Search for the cell housing the specified text and yield its [X, Y] center coordinate. 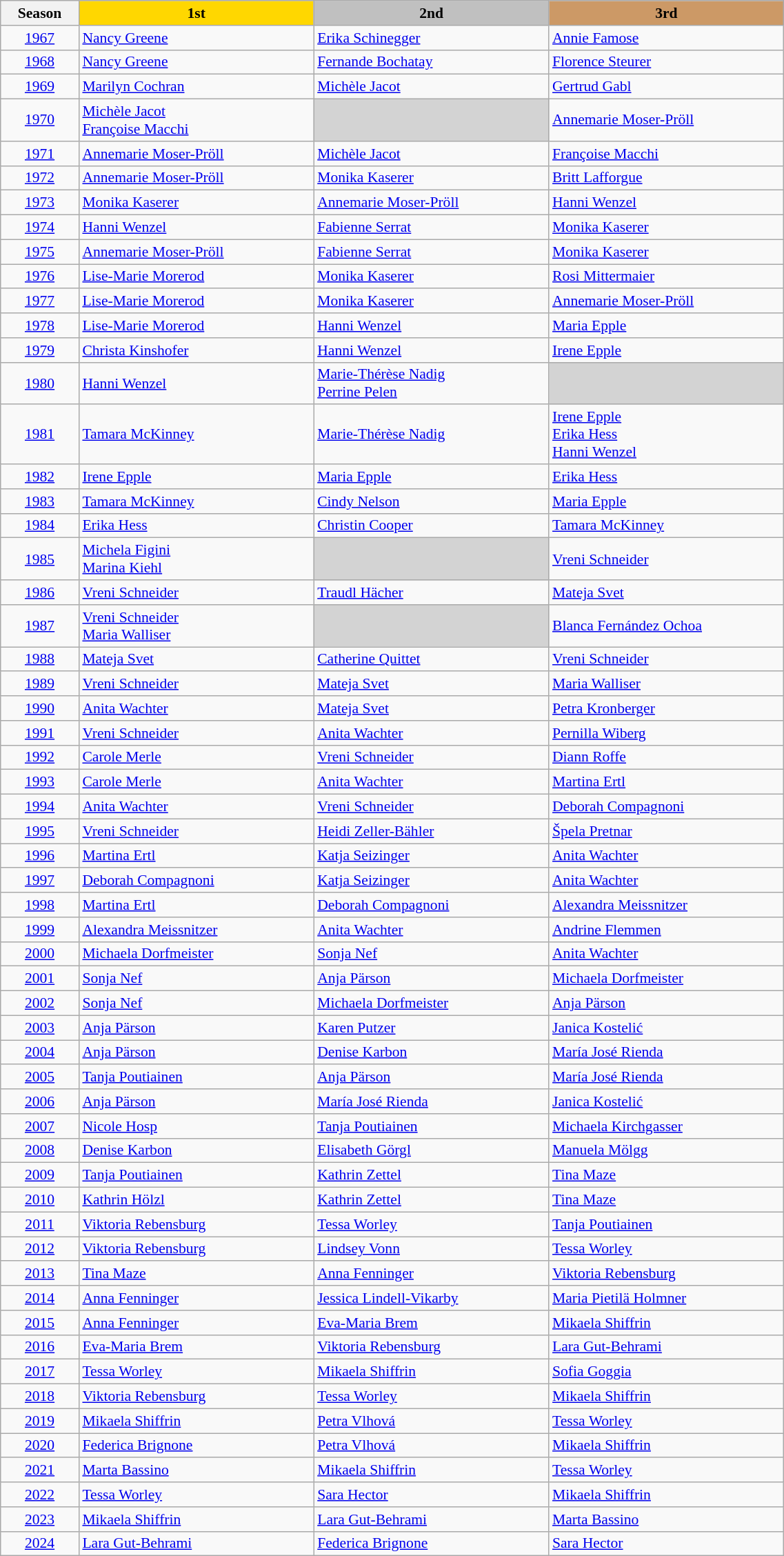
Françoise Macchi [666, 154]
1978 [40, 326]
Petra Kronberger [666, 708]
Michela Figini Marina Kiehl [196, 559]
Michaela Kirchgasser [666, 1126]
1969 [40, 87]
Andrine Flemmen [666, 930]
Elisabeth Görgl [432, 1150]
2012 [40, 1249]
Christin Cooper [432, 526]
2003 [40, 1028]
Maria Pietilä Holmner [666, 1298]
1973 [40, 203]
Karen Putzer [432, 1028]
2019 [40, 1421]
Annie Famose [666, 38]
2005 [40, 1077]
2006 [40, 1101]
1976 [40, 277]
2014 [40, 1298]
Catherine Quittet [432, 659]
2018 [40, 1397]
2001 [40, 979]
1999 [40, 930]
Jessica Lindell-Vikarby [432, 1298]
1995 [40, 831]
1989 [40, 684]
1988 [40, 659]
2008 [40, 1150]
1967 [40, 38]
2021 [40, 1470]
2000 [40, 954]
1979 [40, 350]
2022 [40, 1495]
2002 [40, 1004]
Heidi Zeller-Bähler [432, 831]
2007 [40, 1126]
2009 [40, 1175]
2024 [40, 1544]
Vreni Schneider Maria Walliser [196, 626]
Cindy Nelson [432, 501]
Florence Steurer [666, 62]
Maria Walliser [666, 684]
Irene Epple Erika Hess Hanni Wenzel [666, 435]
Marilyn Cochran [196, 87]
Rosi Mittermaier [666, 277]
Špela Pretnar [666, 831]
1972 [40, 178]
2017 [40, 1372]
Britt Lafforgue [666, 178]
Marie-Thérèse Nadig Perrine Pelen [432, 383]
1992 [40, 757]
1997 [40, 881]
Season [40, 13]
2004 [40, 1053]
1987 [40, 626]
2016 [40, 1347]
1985 [40, 559]
3rd [666, 13]
2nd [432, 13]
Michèle Jacot Françoise Macchi [196, 120]
1993 [40, 782]
1998 [40, 905]
1984 [40, 526]
1st [196, 13]
Christa Kinshofer [196, 350]
2015 [40, 1323]
1996 [40, 856]
1990 [40, 708]
Manuela Mölgg [666, 1150]
2023 [40, 1519]
1986 [40, 592]
1983 [40, 501]
1971 [40, 154]
Lindsey Vonn [432, 1249]
2020 [40, 1446]
Fernande Bochatay [432, 62]
1974 [40, 228]
Blanca Fernández Ochoa [666, 626]
1991 [40, 733]
Nicole Hosp [196, 1126]
1970 [40, 120]
Traudl Hächer [432, 592]
1982 [40, 477]
2013 [40, 1274]
Erika Schinegger [432, 38]
Diann Roffe [666, 757]
1981 [40, 435]
1977 [40, 301]
1994 [40, 807]
Gertrud Gabl [666, 87]
2011 [40, 1224]
Pernilla Wiberg [666, 733]
Sofia Goggia [666, 1372]
2010 [40, 1200]
1980 [40, 383]
Kathrin Hölzl [196, 1200]
1968 [40, 62]
Marie-Thérèse Nadig [432, 435]
1975 [40, 252]
